Scan for the cell matching the given text and deliver its (X, Y) coordinate at center. 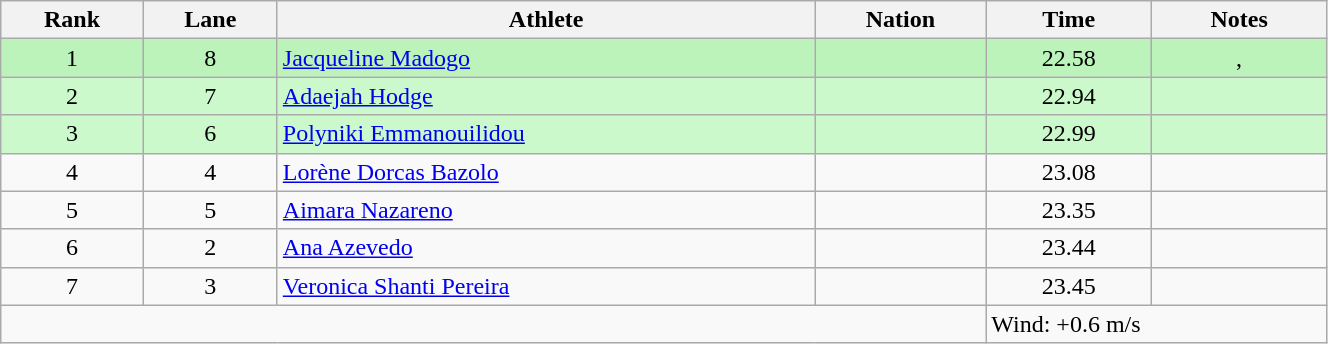
Veronica Shanti Pereira (546, 286)
Nation (900, 20)
Ana Azevedo (546, 248)
Aimara Nazareno (546, 210)
23.44 (1069, 248)
Polyniki Emmanouilidou (546, 134)
1 (72, 58)
, (1240, 58)
22.94 (1069, 96)
Notes (1240, 20)
22.58 (1069, 58)
Wind: +0.6 m/s (1156, 324)
Lorène Dorcas Bazolo (546, 172)
Adaejah Hodge (546, 96)
Lane (210, 20)
23.35 (1069, 210)
23.08 (1069, 172)
22.99 (1069, 134)
Athlete (546, 20)
23.45 (1069, 286)
Time (1069, 20)
Rank (72, 20)
8 (210, 58)
Jacqueline Madogo (546, 58)
